Determine the [X, Y] coordinate at the center of the cell enclosing the given text.  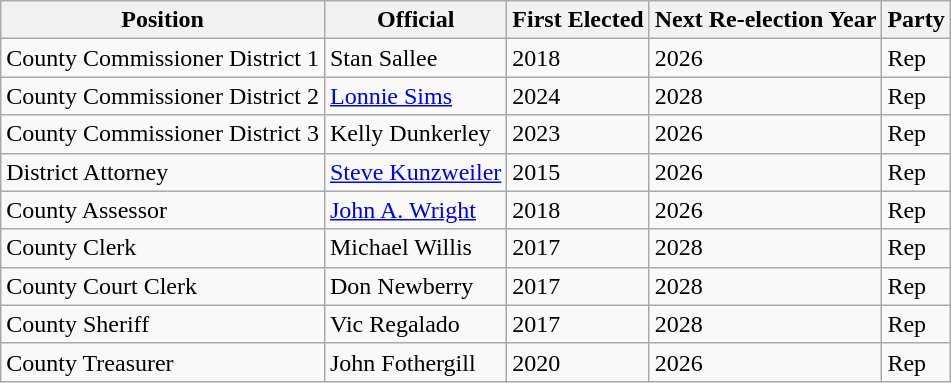
Next Re-election Year [766, 20]
Position [163, 20]
2023 [578, 134]
County Sheriff [163, 324]
John A. Wright [415, 210]
First Elected [578, 20]
2020 [578, 362]
Vic Regalado [415, 324]
2024 [578, 96]
County Commissioner District 1 [163, 58]
Party [916, 20]
County Treasurer [163, 362]
Don Newberry [415, 286]
County Commissioner District 3 [163, 134]
District Attorney [163, 172]
Lonnie Sims [415, 96]
Stan Sallee [415, 58]
County Court Clerk [163, 286]
County Assessor [163, 210]
Steve Kunzweiler [415, 172]
County Clerk [163, 248]
John Fothergill [415, 362]
Official [415, 20]
2015 [578, 172]
Michael Willis [415, 248]
County Commissioner District 2 [163, 96]
Kelly Dunkerley [415, 134]
